Search for the cell housing the specified text and yield its (x, y) center coordinate. 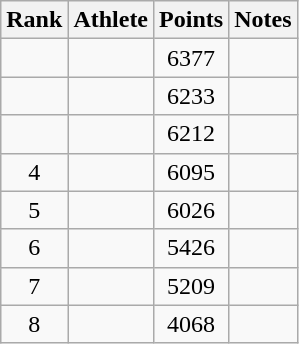
8 (34, 324)
5209 (192, 286)
5426 (192, 248)
6 (34, 248)
6095 (192, 172)
Athlete (111, 20)
Notes (263, 20)
6377 (192, 58)
Rank (34, 20)
6212 (192, 134)
4068 (192, 324)
7 (34, 286)
6233 (192, 96)
5 (34, 210)
4 (34, 172)
Points (192, 20)
6026 (192, 210)
